Extract the (X, Y) coordinate from the center of the cell holding the provided text.  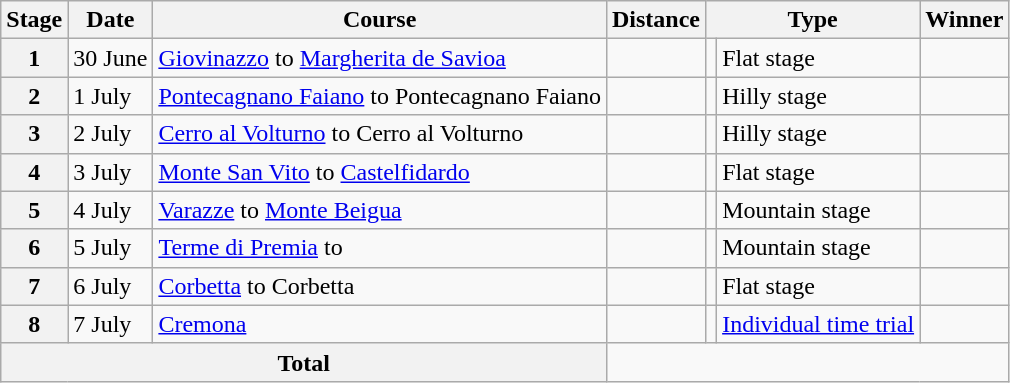
6 (34, 248)
Terme di Premia to (380, 248)
3 July (110, 172)
Cremona (380, 324)
2 July (110, 134)
5 (34, 210)
30 June (110, 58)
Winner (964, 20)
7 (34, 286)
8 (34, 324)
4 (34, 172)
Monte San Vito to Castelfidardo (380, 172)
Course (380, 20)
Cerro al Volturno to Cerro al Volturno (380, 134)
Distance (656, 20)
Individual time trial (818, 324)
Type (813, 20)
1 (34, 58)
1 July (110, 96)
7 July (110, 324)
5 July (110, 248)
Pontecagnano Faiano to Pontecagnano Faiano (380, 96)
Total (304, 362)
Corbetta to Corbetta (380, 286)
Stage (34, 20)
Giovinazzo to Margherita de Savioa (380, 58)
3 (34, 134)
Date (110, 20)
4 July (110, 210)
Varazze to Monte Beigua (380, 210)
6 July (110, 286)
2 (34, 96)
